Return the [x, y] coordinate for the center point of the cell that contains the specified text.  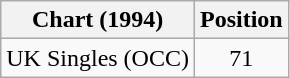
Position [241, 20]
Chart (1994) [98, 20]
71 [241, 58]
UK Singles (OCC) [98, 58]
